Identify which cell holds the provided text, then report its (x, y) central coordinate. 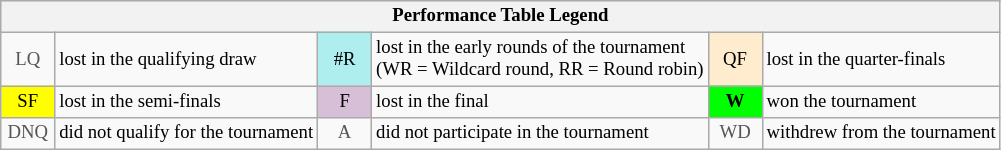
Performance Table Legend (500, 16)
lost in the early rounds of the tournament(WR = Wildcard round, RR = Round robin) (540, 60)
withdrew from the tournament (881, 134)
lost in the qualifying draw (186, 60)
A (345, 134)
lost in the semi-finals (186, 102)
WD (735, 134)
did not participate in the tournament (540, 134)
#R (345, 60)
W (735, 102)
QF (735, 60)
lost in the quarter-finals (881, 60)
F (345, 102)
won the tournament (881, 102)
DNQ (28, 134)
LQ (28, 60)
lost in the final (540, 102)
did not qualify for the tournament (186, 134)
SF (28, 102)
